Locate the cell with the specified text and output its (X, Y) center coordinate. 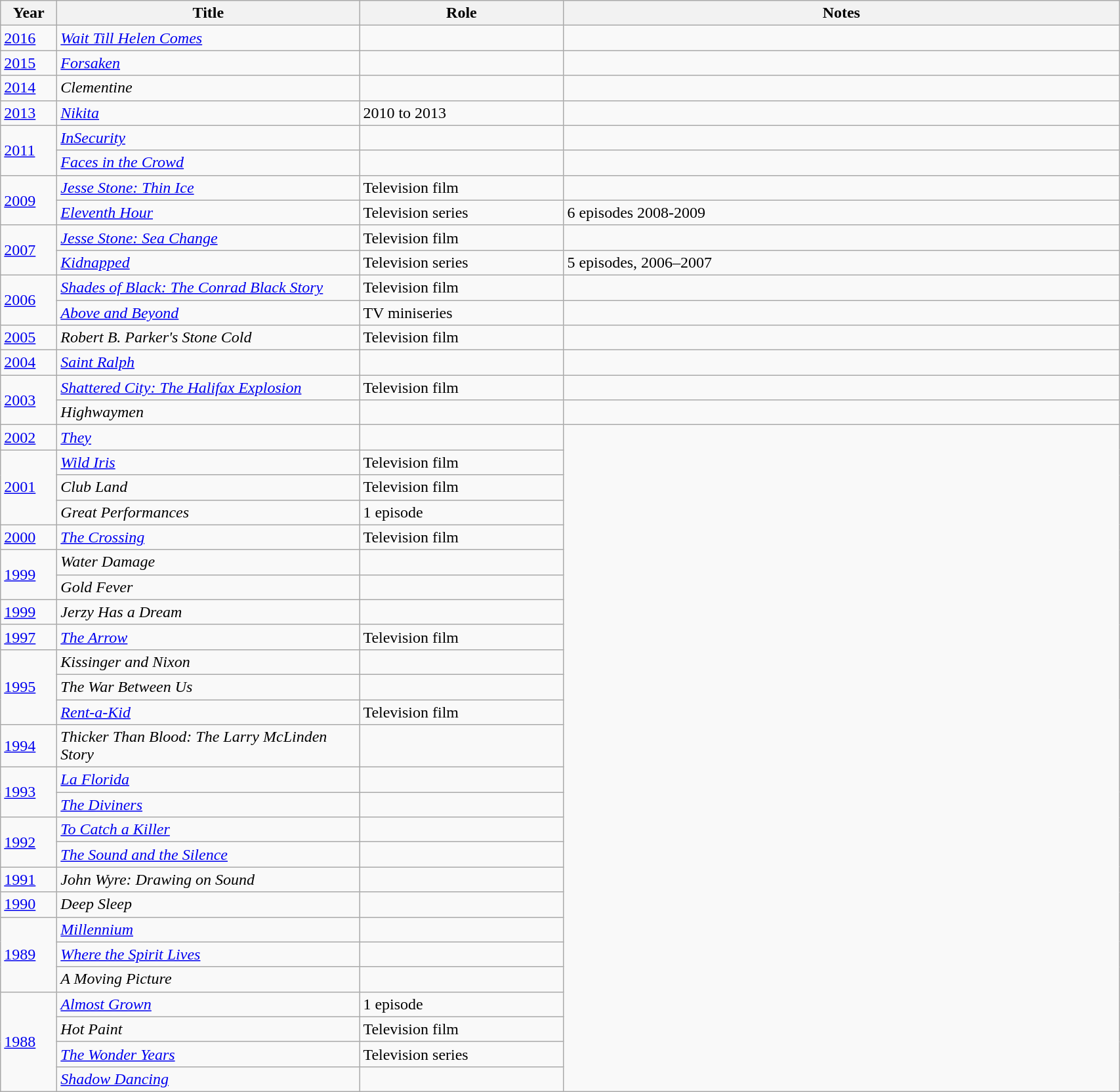
Jerzy Has a Dream (209, 612)
Clementine (209, 88)
Millennium (209, 929)
John Wyre: Drawing on Sound (209, 880)
2015 (29, 63)
Wild Iris (209, 462)
1993 (29, 792)
2011 (29, 150)
Above and Beyond (209, 313)
Notes (841, 13)
Shadow Dancing (209, 1079)
2014 (29, 88)
Role (462, 13)
1997 (29, 637)
The Crossing (209, 537)
Great Performances (209, 512)
Highwaymen (209, 413)
The Sound and the Silence (209, 855)
To Catch a Killer (209, 830)
Forsaken (209, 63)
2001 (29, 487)
La Florida (209, 780)
1995 (29, 687)
Kissinger and Nixon (209, 662)
Jesse Stone: Thin Ice (209, 188)
The Diviners (209, 805)
Faces in the Crowd (209, 163)
They (209, 437)
Year (29, 13)
1994 (29, 746)
TV miniseries (462, 313)
Club Land (209, 487)
Hot Paint (209, 1029)
2013 (29, 113)
2003 (29, 400)
Water Damage (209, 562)
Deep Sleep (209, 904)
1988 (29, 1041)
5 episodes, 2006–2007 (841, 262)
Gold Fever (209, 587)
6 episodes 2008-2009 (841, 212)
Title (209, 13)
2005 (29, 338)
2002 (29, 437)
Rent-a-Kid (209, 712)
The Wonder Years (209, 1054)
2000 (29, 537)
Shades of Black: The Conrad Black Story (209, 287)
1992 (29, 842)
2007 (29, 250)
Thicker Than Blood: The Larry McLinden Story (209, 746)
2010 to 2013 (462, 113)
Saint Ralph (209, 363)
Robert B. Parker's Stone Cold (209, 338)
2009 (29, 200)
2006 (29, 300)
1991 (29, 880)
Jesse Stone: Sea Change (209, 237)
2004 (29, 363)
Wait Till Helen Comes (209, 38)
The Arrow (209, 637)
2016 (29, 38)
Shattered City: The Halifax Explosion (209, 388)
Where the Spirit Lives (209, 954)
A Moving Picture (209, 979)
Nikita (209, 113)
1989 (29, 954)
InSecurity (209, 138)
Kidnapped (209, 262)
Eleventh Hour (209, 212)
Almost Grown (209, 1004)
The War Between Us (209, 687)
1990 (29, 904)
